Detect which cell encompasses the target text, then output its (x, y) center coordinate. 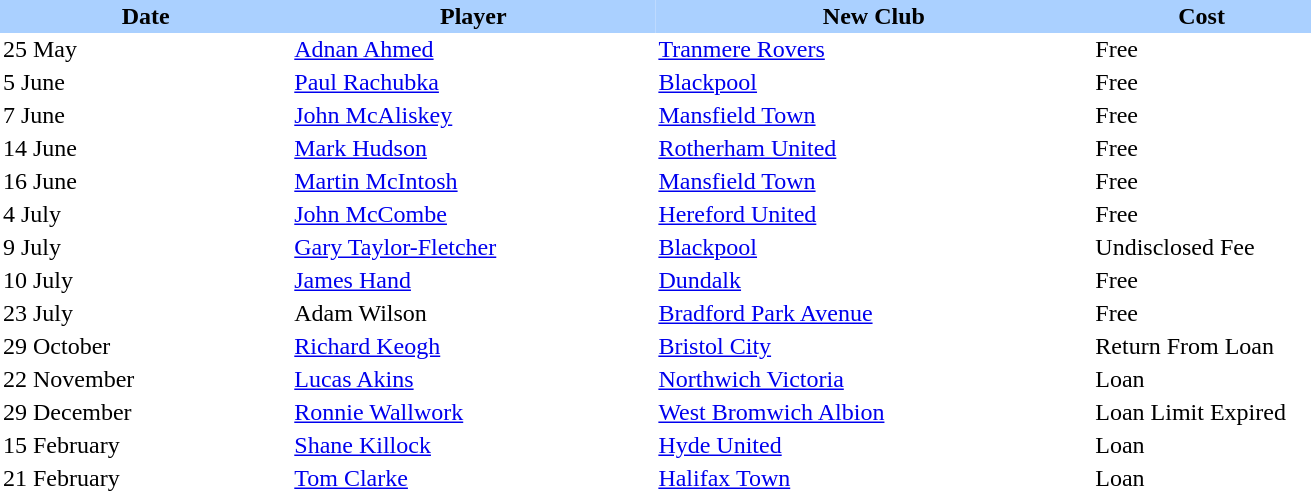
Bristol City (874, 346)
29 December (146, 412)
Undisclosed Fee (1201, 248)
Adam Wilson (473, 314)
5 June (146, 82)
4 July (146, 214)
Paul Rachubka (473, 82)
John McCombe (473, 214)
Hyde United (874, 446)
Dundalk (874, 280)
Martin McIntosh (473, 182)
Player (473, 16)
Tranmere Rovers (874, 50)
Return From Loan (1201, 346)
Gary Taylor-Fletcher (473, 248)
New Club (874, 16)
9 July (146, 248)
Mark Hudson (473, 148)
Adnan Ahmed (473, 50)
Rotherham United (874, 148)
James Hand (473, 280)
Cost (1201, 16)
Loan Limit Expired (1201, 412)
15 February (146, 446)
16 June (146, 182)
10 July (146, 280)
John McAliskey (473, 116)
25 May (146, 50)
Ronnie Wallwork (473, 412)
Shane Killock (473, 446)
22 November (146, 380)
29 October (146, 346)
Bradford Park Avenue (874, 314)
West Bromwich Albion (874, 412)
Lucas Akins (473, 380)
Richard Keogh (473, 346)
Date (146, 16)
23 July (146, 314)
Hereford United (874, 214)
Northwich Victoria (874, 380)
14 June (146, 148)
7 June (146, 116)
